From the cell containing the given text, extract its center point as [X, Y] coordinate. 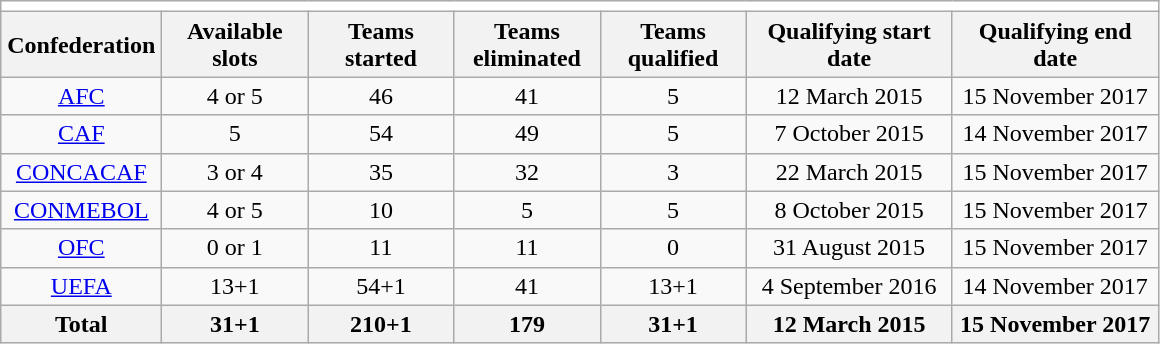
7 October 2015 [849, 134]
0 [673, 248]
0 or 1 [235, 248]
49 [527, 134]
Confederation [82, 44]
3 or 4 [235, 172]
CONMEBOL [82, 210]
Available slots [235, 44]
AFC [82, 96]
210+1 [381, 324]
31 August 2015 [849, 248]
10 [381, 210]
Teams qualified [673, 44]
Qualifying start date [849, 44]
Teams eliminated [527, 44]
35 [381, 172]
4 September 2016 [849, 286]
32 [527, 172]
OFC [82, 248]
22 March 2015 [849, 172]
179 [527, 324]
54+1 [381, 286]
3 [673, 172]
8 October 2015 [849, 210]
Total [82, 324]
46 [381, 96]
CAF [82, 134]
CONCACAF [82, 172]
Qualifying end date [1055, 44]
54 [381, 134]
UEFA [82, 286]
Teams started [381, 44]
